Return [x, y] of the center of cell containing provided text 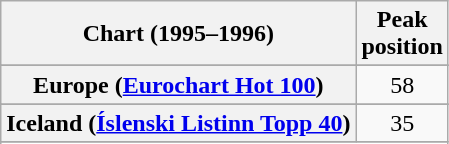
Peakposition [402, 34]
58 [402, 85]
35 [402, 123]
Iceland (Íslenski Listinn Topp 40) [178, 123]
Europe (Eurochart Hot 100) [178, 85]
Chart (1995–1996) [178, 34]
